Identify which cell holds the provided text, then report its [X, Y] central coordinate. 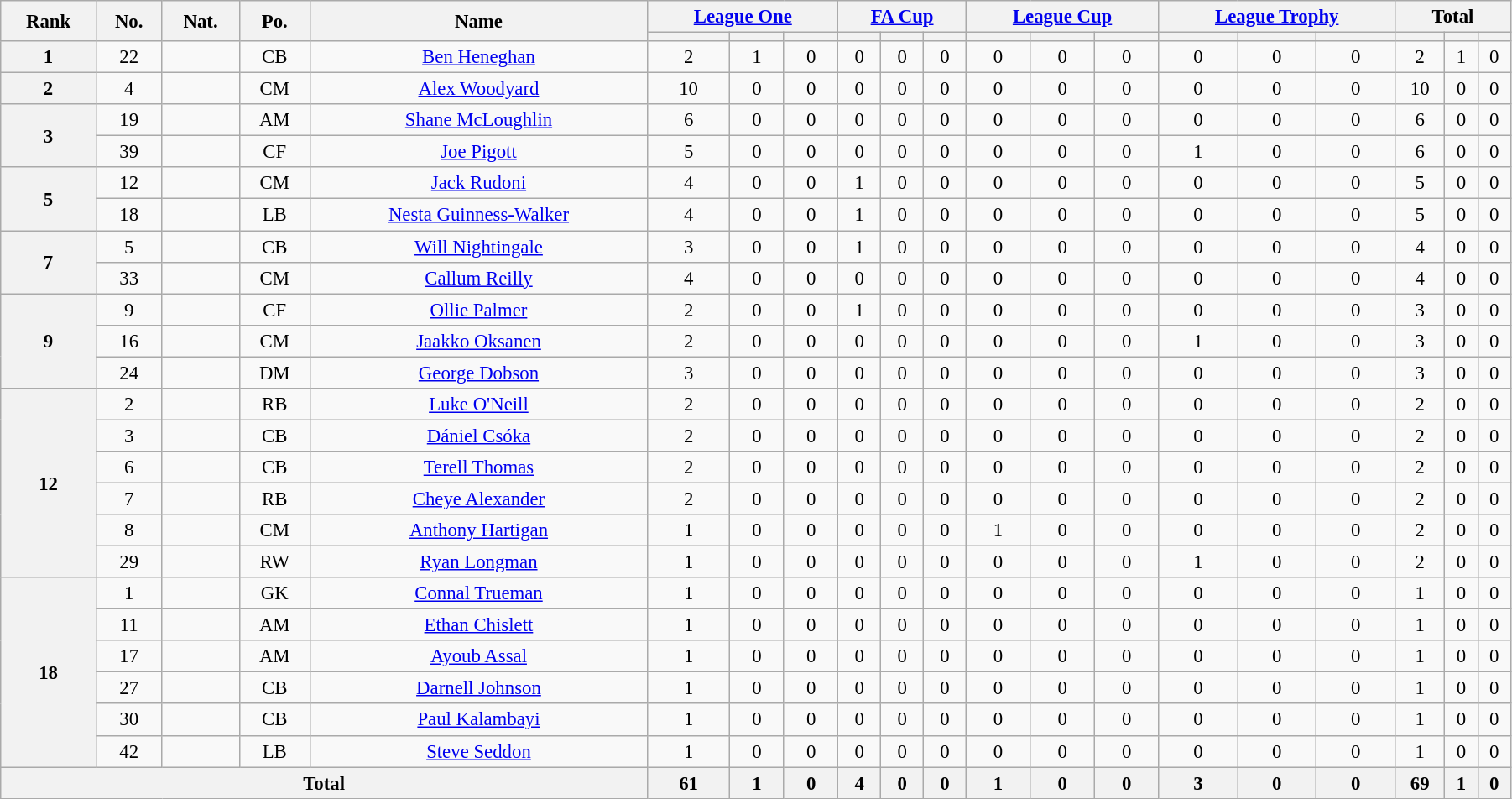
24 [129, 373]
33 [129, 278]
Darnell Johnson [478, 688]
Luke O'Neill [478, 405]
League Cup [1062, 17]
30 [129, 720]
Jack Rudoni [478, 184]
Ben Heneghan [478, 57]
DM [274, 373]
42 [129, 751]
Shane McLoughlin [478, 120]
16 [129, 341]
Callum Reilly [478, 278]
No. [129, 21]
22 [129, 57]
17 [129, 656]
League One [743, 17]
Will Nightingale [478, 247]
Dániel Csóka [478, 436]
11 [129, 625]
8 [129, 530]
George Dobson [478, 373]
69 [1420, 783]
Ollie Palmer [478, 310]
Paul Kalambayi [478, 720]
Ethan Chislett [478, 625]
Cheye Alexander [478, 499]
39 [129, 152]
RW [274, 562]
19 [129, 120]
FA Cup [902, 17]
Terell Thomas [478, 467]
Nesta Guinness-Walker [478, 215]
Po. [274, 21]
Ayoub Assal [478, 656]
61 [689, 783]
Connal Trueman [478, 593]
Alex Woodyard [478, 89]
Nat. [201, 21]
GK [274, 593]
League Trophy [1277, 17]
29 [129, 562]
27 [129, 688]
Ryan Longman [478, 562]
Joe Pigott [478, 152]
Anthony Hartigan [478, 530]
Steve Seddon [478, 751]
Name [478, 21]
Rank [49, 21]
Jaakko Oksanen [478, 341]
